Identify which cell holds the provided text, then report its [X, Y] central coordinate. 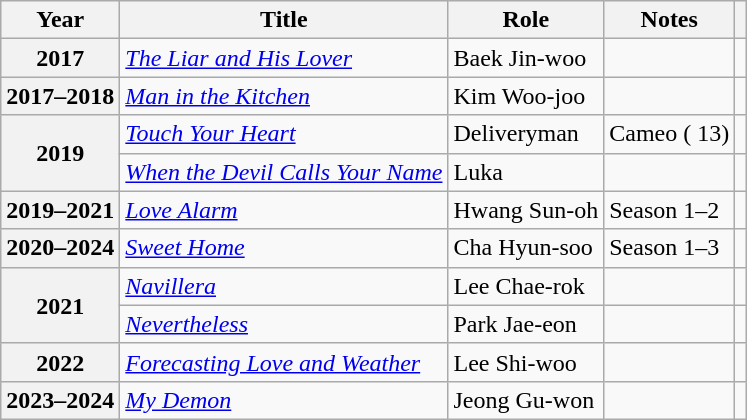
Love Alarm [284, 210]
Forecasting Love and Weather [284, 362]
Cha Hyun-soo [526, 248]
Baek Jin-woo [526, 58]
Hwang Sun-oh [526, 210]
The Liar and His Lover [284, 58]
2019 [60, 153]
2017–2018 [60, 96]
Jeong Gu-won [526, 400]
When the Devil Calls Your Name [284, 172]
Season 1–2 [670, 210]
Touch Your Heart [284, 134]
Deliveryman [526, 134]
Season 1–3 [670, 248]
Notes [670, 20]
2023–2024 [60, 400]
2021 [60, 305]
2019–2021 [60, 210]
Park Jae-eon [526, 324]
Cameo ( 13) [670, 134]
Lee Shi-woo [526, 362]
Nevertheless [284, 324]
2017 [60, 58]
My Demon [284, 400]
Navillera [284, 286]
Man in the Kitchen [284, 96]
Sweet Home [284, 248]
2020–2024 [60, 248]
Lee Chae-rok [526, 286]
Year [60, 20]
Luka [526, 172]
2022 [60, 362]
Kim Woo-joo [526, 96]
Role [526, 20]
Title [284, 20]
